Pinpoint the cell where the given text exists, returning its [x, y] midpoint coordinate. 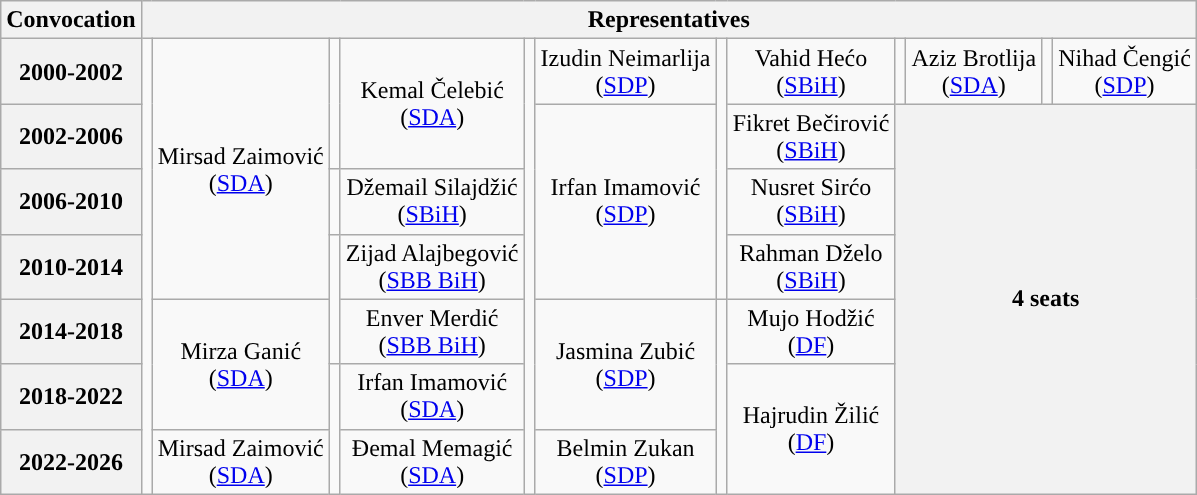
Kemal Čelebić(SDA) [432, 104]
Hajrudin Žilić(DF) [811, 429]
2010-2014 [71, 266]
Vahid Hećo(SBiH) [811, 72]
Nihad Čengić(SDP) [1125, 72]
2018-2022 [71, 396]
Rahman Dželo(SBiH) [811, 266]
Belmin Zukan(SDP) [626, 462]
Representatives [668, 20]
Irfan Imamović(SDP) [626, 202]
Izudin Neimarlija(SDP) [626, 72]
2006-2010 [71, 202]
Fikret Bečirović(SBiH) [811, 136]
4 seats [1046, 299]
Nusret Sirćo(SBiH) [811, 202]
Irfan Imamović(SDA) [432, 396]
Jasmina Zubić(SDP) [626, 364]
Mujo Hodžić(DF) [811, 332]
Zijad Alajbegović(SBB BiH) [432, 266]
2000-2002 [71, 72]
Enver Merdić(SBB BiH) [432, 332]
Đemal Memagić(SDA) [432, 462]
2022-2026 [71, 462]
2002-2006 [71, 136]
Džemail Silajdžić(SBiH) [432, 202]
Convocation [71, 20]
2014-2018 [71, 332]
Aziz Brotlija(SDA) [974, 72]
Mirza Ganić(SDA) [240, 364]
